Determine the (X, Y) coordinate at the center of the cell enclosing the given text.  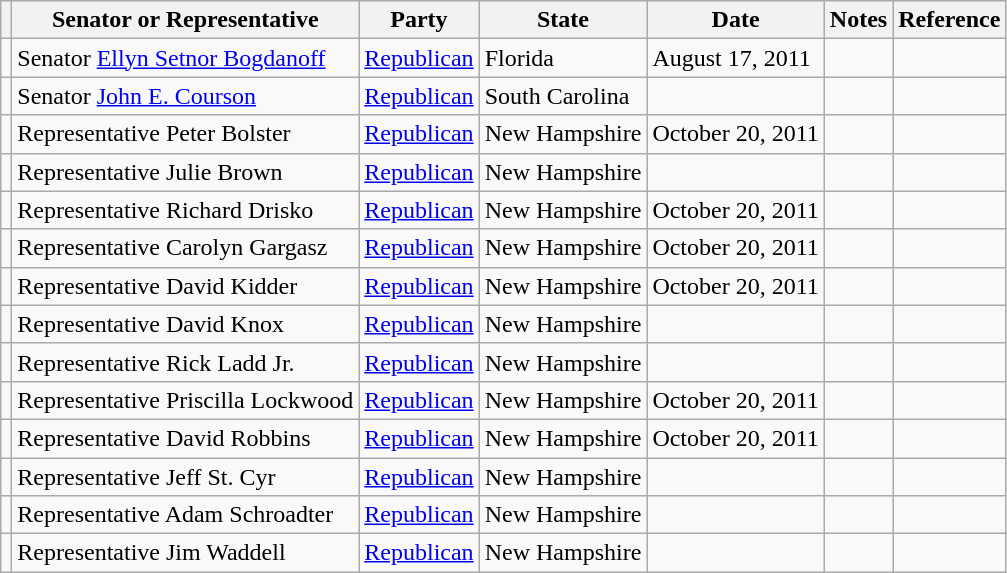
Representative David Kidder (186, 286)
Representative Peter Bolster (186, 134)
Notes (858, 20)
Representative Rick Ladd Jr. (186, 362)
Senator Ellyn Setnor Bogdanoff (186, 58)
Representative Priscilla Lockwood (186, 400)
August 17, 2011 (736, 58)
South Carolina (563, 96)
Representative David Robbins (186, 438)
Senator John E. Courson (186, 96)
Representative Jim Waddell (186, 553)
Florida (563, 58)
Representative Richard Drisko (186, 210)
Representative Carolyn Gargasz (186, 248)
Date (736, 20)
Senator or Representative (186, 20)
Representative David Knox (186, 324)
Representative Julie Brown (186, 172)
State (563, 20)
Representative Adam Schroadter (186, 515)
Party (419, 20)
Representative Jeff St. Cyr (186, 477)
Reference (950, 20)
